Return (x, y) of the center of cell containing provided text 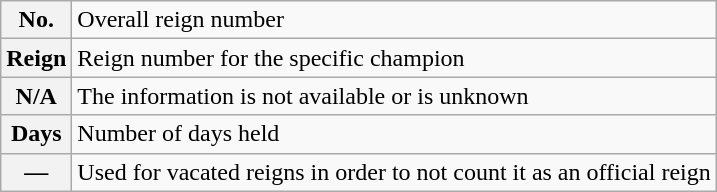
Reign (36, 58)
N/A (36, 96)
No. (36, 20)
The information is not available or is unknown (394, 96)
Overall reign number (394, 20)
Days (36, 134)
— (36, 172)
Used for vacated reigns in order to not count it as an official reign (394, 172)
Number of days held (394, 134)
Reign number for the specific champion (394, 58)
